From the cell containing the given text, extract its center point as (X, Y) coordinate. 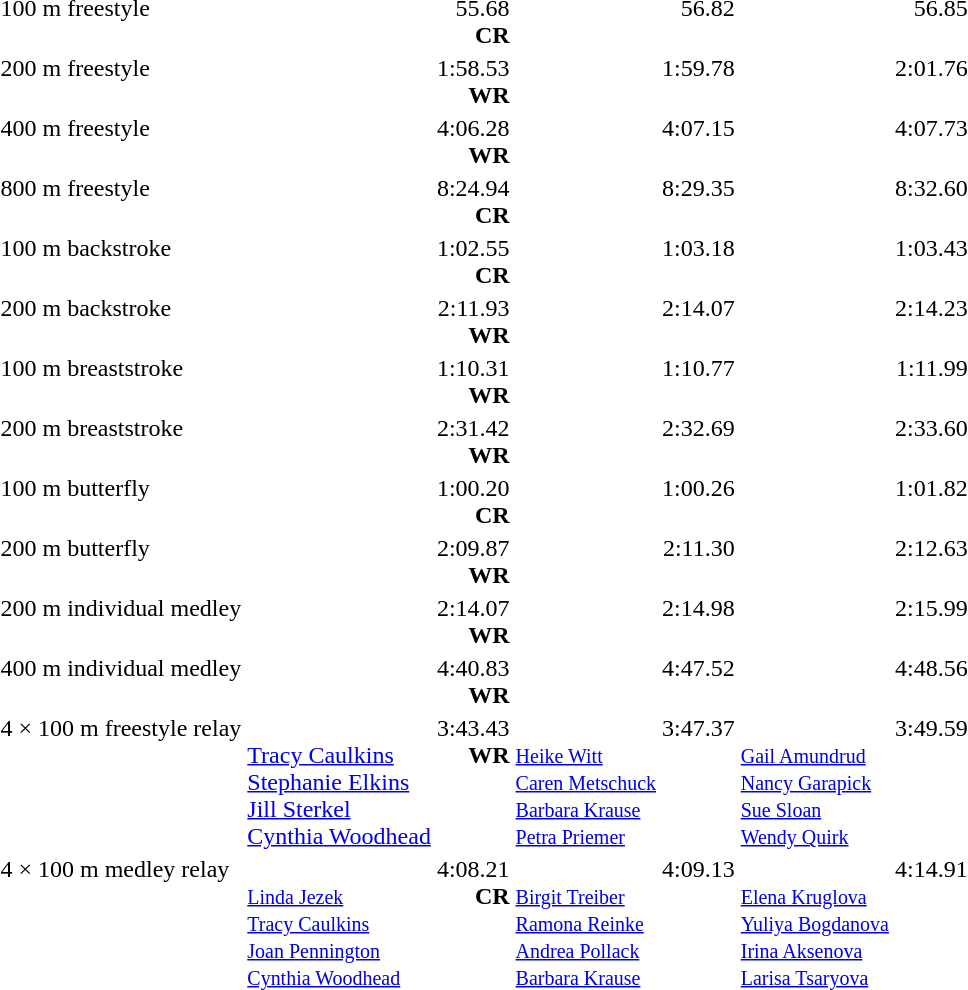
1:10.31 WR (473, 382)
4:07.15 (699, 142)
3:43.43 WR (473, 782)
2:31.42 WR (473, 442)
1:10.77 (699, 382)
8:29.35 (699, 202)
2:14.07 (699, 322)
Heike WittCaren MetschuckBarbara KrausePetra Priemer (586, 782)
2:09.87 WR (473, 562)
Tracy CaulkinsStephanie ElkinsJill SterkelCynthia Woodhead (340, 782)
4:40.83 WR (473, 682)
1:58.53 WR (473, 82)
2:11.93 WR (473, 322)
1:59.78 (699, 82)
1:00.20 CR (473, 502)
4:47.52 (699, 682)
8:24.94 CR (473, 202)
1:03.18 (699, 262)
3:47.37 (699, 782)
1:00.26 (699, 502)
1:02.55 CR (473, 262)
Gail AmundrudNancy GarapickSue SloanWendy Quirk (814, 782)
2:32.69 (699, 442)
2:14.07 WR (473, 622)
2:11.30 (699, 562)
2:14.98 (699, 622)
4:06.28 WR (473, 142)
